Locate the cell with the specified text and output its [X, Y] center coordinate. 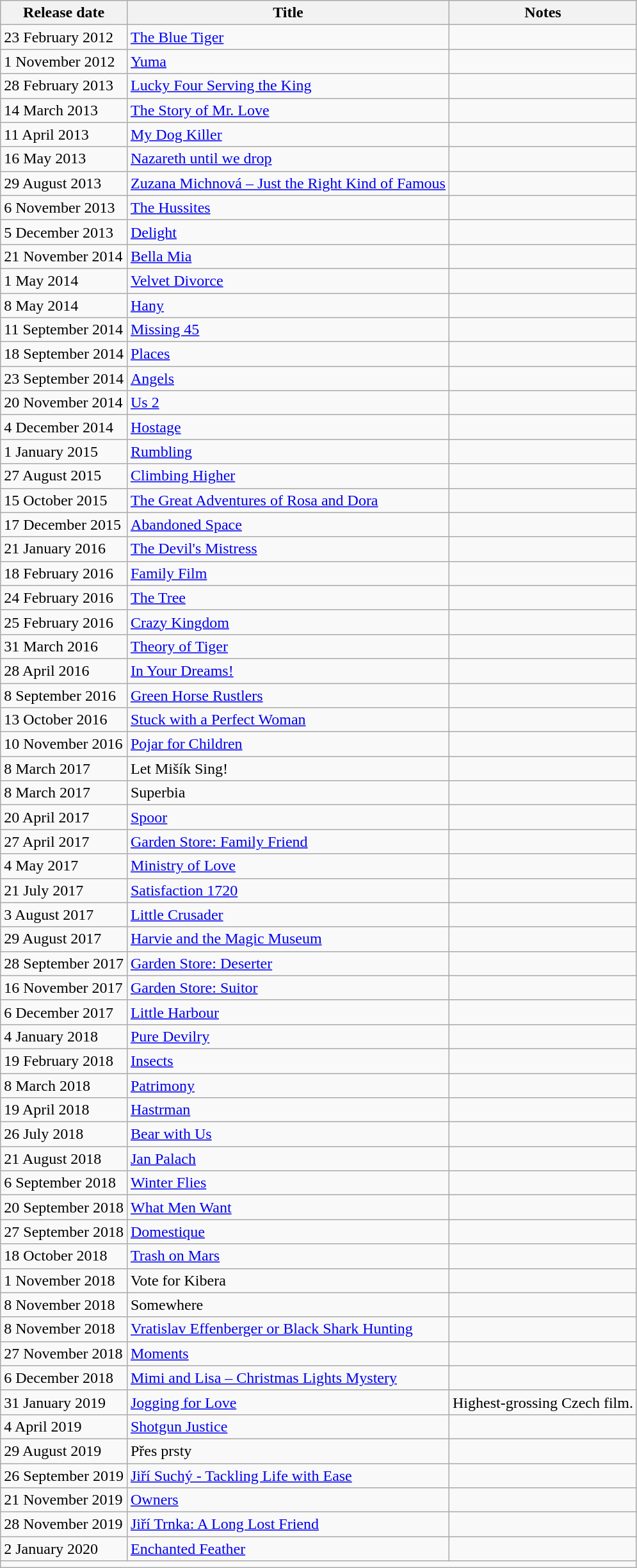
Let Mišík Sing! [288, 769]
1 November 2018 [64, 1280]
Somewhere [288, 1305]
29 August 2019 [64, 1451]
Climbing Higher [288, 476]
Satisfaction 1720 [288, 890]
24 February 2016 [64, 598]
Enchanted Feather [288, 1549]
6 September 2018 [64, 1183]
3 August 2017 [64, 915]
8 May 2014 [64, 306]
The Hussites [288, 208]
Jiří Trnka: A Long Lost Friend [288, 1524]
28 November 2019 [64, 1524]
31 March 2016 [64, 646]
26 July 2018 [64, 1134]
The Devil's Mistress [288, 549]
19 February 2018 [64, 1061]
Yuma [288, 61]
13 October 2016 [64, 720]
In Your Dreams! [288, 671]
27 November 2018 [64, 1353]
Highest-grossing Czech film. [543, 1402]
2 January 2020 [64, 1549]
18 October 2018 [64, 1256]
Family Film [288, 573]
Hany [288, 306]
18 September 2014 [64, 354]
What Men Want [288, 1207]
Domestique [288, 1232]
Missing 45 [288, 330]
Insects [288, 1061]
My Dog Killer [288, 135]
Jiří Suchý - Tackling Life with Ease [288, 1475]
Shotgun Justice [288, 1426]
Bella Mia [288, 256]
Lucky Four Serving the King [288, 86]
4 April 2019 [64, 1426]
1 January 2015 [64, 452]
Ministry of Love [288, 866]
4 May 2017 [64, 866]
21 November 2019 [64, 1500]
Velvet Divorce [288, 281]
16 November 2017 [64, 988]
Moments [288, 1353]
Zuzana Michnová – Just the Right Kind of Famous [288, 183]
5 December 2013 [64, 232]
Jogging for Love [288, 1402]
Patrimony [288, 1086]
15 October 2015 [64, 500]
6 December 2018 [64, 1378]
Angels [288, 379]
The Story of Mr. Love [288, 110]
Superbia [288, 793]
27 April 2017 [64, 842]
Theory of Tiger [288, 646]
Notes [543, 13]
28 September 2017 [64, 963]
Mimi and Lisa – Christmas Lights Mystery [288, 1378]
The Blue Tiger [288, 37]
23 February 2012 [64, 37]
18 February 2016 [64, 573]
Jan Palach [288, 1159]
20 September 2018 [64, 1207]
Pojar for Children [288, 744]
Winter Flies [288, 1183]
16 May 2013 [64, 159]
Nazareth until we drop [288, 159]
Garden Store: Deserter [288, 963]
31 January 2019 [64, 1402]
Hastrman [288, 1110]
4 January 2018 [64, 1036]
Title [288, 13]
Pure Devilry [288, 1036]
Přes prsty [288, 1451]
6 November 2013 [64, 208]
Garden Store: Family Friend [288, 842]
10 November 2016 [64, 744]
Little Harbour [288, 1012]
Vratislav Effenberger or Black Shark Hunting [288, 1329]
Green Horse Rustlers [288, 695]
8 March 2018 [64, 1086]
1 May 2014 [64, 281]
Delight [288, 232]
Owners [288, 1500]
Spoor [288, 817]
21 August 2018 [64, 1159]
21 November 2014 [64, 256]
21 July 2017 [64, 890]
Crazy Kingdom [288, 622]
Us 2 [288, 403]
23 September 2014 [64, 379]
The Great Adventures of Rosa and Dora [288, 500]
27 August 2015 [64, 476]
4 December 2014 [64, 427]
Little Crusader [288, 915]
20 April 2017 [64, 817]
Garden Store: Suitor [288, 988]
28 April 2016 [64, 671]
Rumbling [288, 452]
Bear with Us [288, 1134]
Trash on Mars [288, 1256]
Release date [64, 13]
27 September 2018 [64, 1232]
29 August 2013 [64, 183]
19 April 2018 [64, 1110]
Vote for Kibera [288, 1280]
11 April 2013 [64, 135]
11 September 2014 [64, 330]
Hostage [288, 427]
25 February 2016 [64, 622]
Abandoned Space [288, 525]
Places [288, 354]
29 August 2017 [64, 939]
Harvie and the Magic Museum [288, 939]
20 November 2014 [64, 403]
17 December 2015 [64, 525]
Stuck with a Perfect Woman [288, 720]
14 March 2013 [64, 110]
8 September 2016 [64, 695]
6 December 2017 [64, 1012]
1 November 2012 [64, 61]
26 September 2019 [64, 1475]
28 February 2013 [64, 86]
21 January 2016 [64, 549]
The Tree [288, 598]
